From the cell containing the given text, extract its center point as [x, y] coordinate. 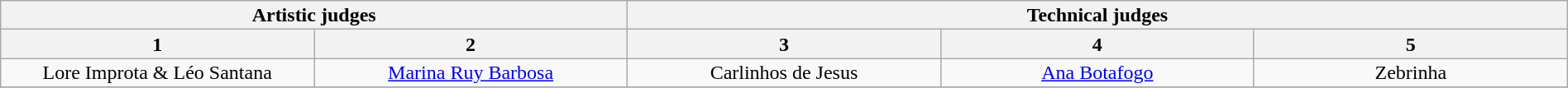
1 [157, 44]
3 [784, 44]
Carlinhos de Jesus [784, 72]
Marina Ruy Barbosa [471, 72]
Technical judges [1098, 15]
Ana Botafogo [1097, 72]
5 [1411, 44]
2 [471, 44]
Zebrinha [1411, 72]
4 [1097, 44]
Lore Improta & Léo Santana [157, 72]
Artistic judges [314, 15]
